Capture the cell that displays the provided text and extract its (x, y) central coordinate. 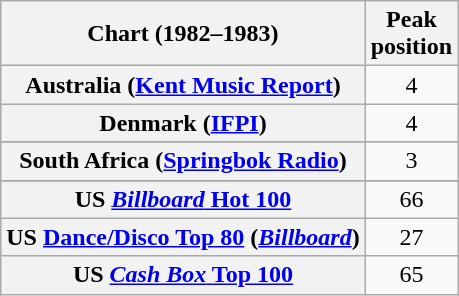
Australia (Kent Music Report) (183, 85)
3 (411, 161)
66 (411, 199)
27 (411, 237)
Chart (1982–1983) (183, 34)
US Billboard Hot 100 (183, 199)
US Dance/Disco Top 80 (Billboard) (183, 237)
South Africa (Springbok Radio) (183, 161)
65 (411, 275)
Denmark (IFPI) (183, 123)
US Cash Box Top 100 (183, 275)
Peakposition (411, 34)
